Provide the (x, y) coordinate of the cell's center where the given text is located.  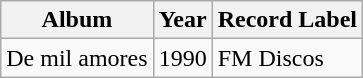
Year (182, 20)
FM Discos (287, 58)
1990 (182, 58)
Record Label (287, 20)
Album (77, 20)
De mil amores (77, 58)
